Identify which cell holds the provided text, then report its (x, y) central coordinate. 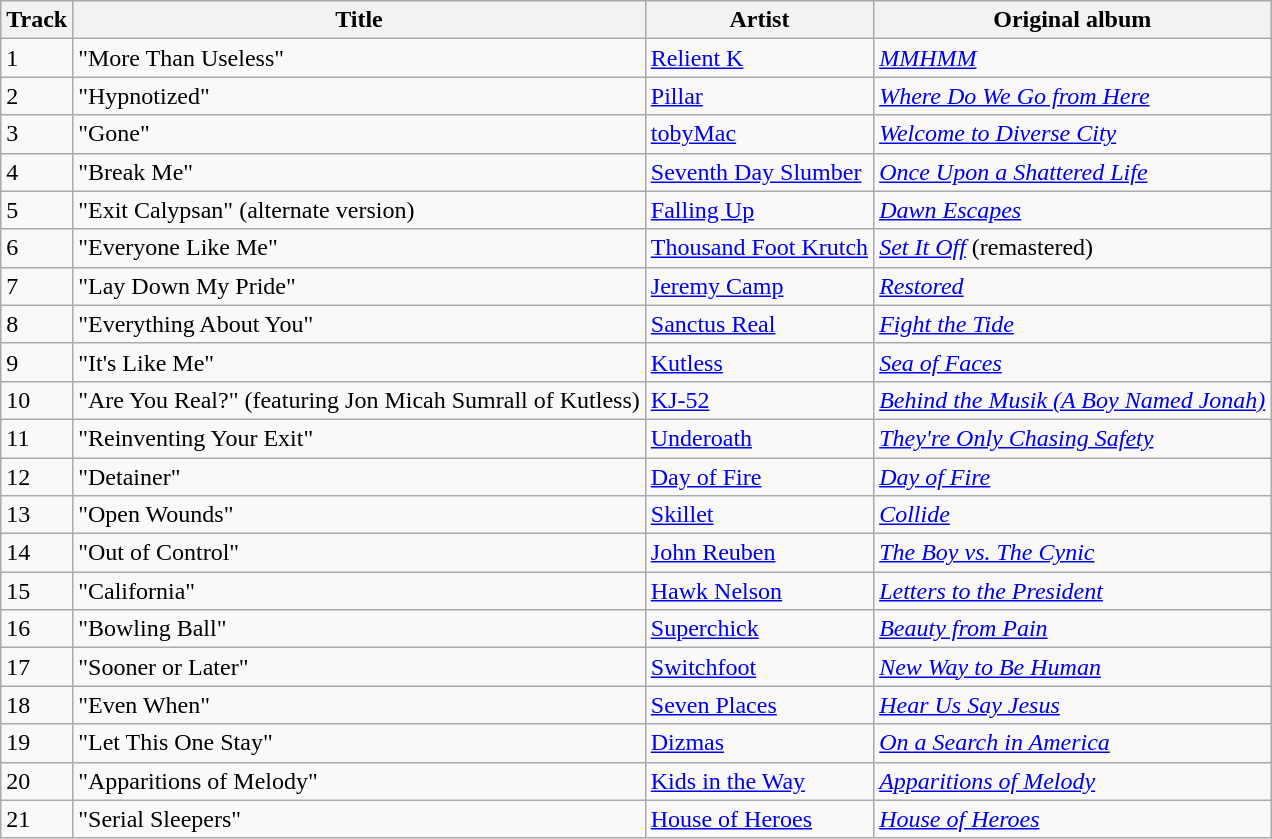
Hear Us Say Jesus (1072, 705)
MMHMM (1072, 58)
6 (37, 248)
John Reuben (759, 553)
"Lay Down My Pride" (360, 286)
Welcome to Diverse City (1072, 134)
9 (37, 362)
Dizmas (759, 743)
"Everything About You" (360, 324)
Artist (759, 20)
"Even When" (360, 705)
Kutless (759, 362)
Underoath (759, 438)
Beauty from Pain (1072, 629)
Sea of Faces (1072, 362)
11 (37, 438)
Set It Off (remastered) (1072, 248)
13 (37, 515)
2 (37, 96)
Fight the Tide (1072, 324)
21 (37, 819)
Original album (1072, 20)
5 (37, 210)
"Break Me" (360, 172)
"Gone" (360, 134)
"Open Wounds" (360, 515)
Sanctus Real (759, 324)
Switchfoot (759, 667)
Thousand Foot Krutch (759, 248)
They're Only Chasing Safety (1072, 438)
"California" (360, 591)
Where Do We Go from Here (1072, 96)
17 (37, 667)
New Way to Be Human (1072, 667)
8 (37, 324)
7 (37, 286)
Hawk Nelson (759, 591)
Skillet (759, 515)
"Detainer" (360, 477)
KJ-52 (759, 400)
12 (37, 477)
"Apparitions of Melody" (360, 781)
The Boy vs. The Cynic (1072, 553)
3 (37, 134)
Jeremy Camp (759, 286)
10 (37, 400)
Falling Up (759, 210)
Seven Places (759, 705)
4 (37, 172)
Pillar (759, 96)
On a Search in America (1072, 743)
Apparitions of Melody (1072, 781)
Kids in the Way (759, 781)
16 (37, 629)
"Exit Calypsan" (alternate version) (360, 210)
Title (360, 20)
tobyMac (759, 134)
1 (37, 58)
Relient K (759, 58)
15 (37, 591)
20 (37, 781)
"Are You Real?" (featuring Jon Micah Sumrall of Kutless) (360, 400)
18 (37, 705)
Restored (1072, 286)
"Serial Sleepers" (360, 819)
Track (37, 20)
"More Than Useless" (360, 58)
Letters to the President (1072, 591)
Dawn Escapes (1072, 210)
"Everyone Like Me" (360, 248)
"Reinventing Your Exit" (360, 438)
"Let This One Stay" (360, 743)
Seventh Day Slumber (759, 172)
"It's Like Me" (360, 362)
"Out of Control" (360, 553)
Collide (1072, 515)
"Sooner or Later" (360, 667)
Behind the Musik (A Boy Named Jonah) (1072, 400)
Superchick (759, 629)
14 (37, 553)
"Hypnotized" (360, 96)
Once Upon a Shattered Life (1072, 172)
"Bowling Ball" (360, 629)
19 (37, 743)
